Detect which cell encompasses the target text, then output its [x, y] center coordinate. 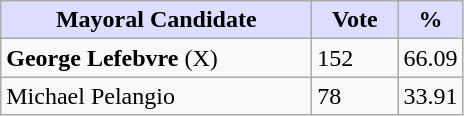
78 [355, 96]
33.91 [430, 96]
% [430, 20]
Mayoral Candidate [156, 20]
Michael Pelangio [156, 96]
George Lefebvre (X) [156, 58]
66.09 [430, 58]
Vote [355, 20]
152 [355, 58]
